Determine the (x, y) coordinate at the center of the cell enclosing the given text.  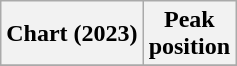
Peakposition (189, 34)
Chart (2023) (72, 34)
